Extract the (x, y) coordinate from the center of the cell holding the provided text.  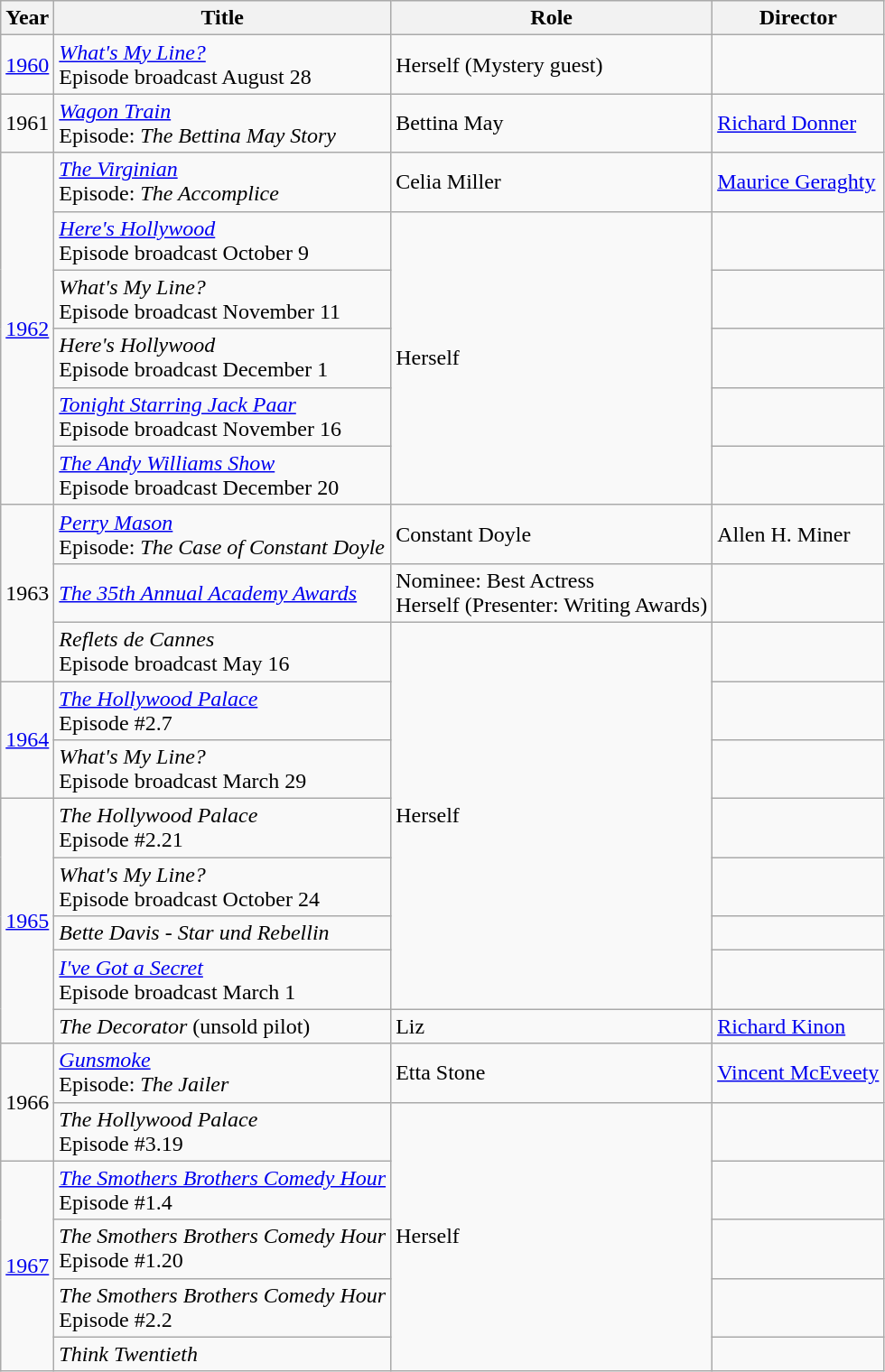
1964 (27, 739)
What's My Line?Episode broadcast March 29 (222, 769)
1961 (27, 123)
The Hollywood PalaceEpisode #3.19 (222, 1132)
The Smothers Brothers Comedy HourEpisode #1.4 (222, 1190)
GunsmokeEpisode: The Jailer (222, 1072)
Bette Davis - Star und Rebellin (222, 933)
Reflets de CannesEpisode broadcast May 16 (222, 652)
Celia Miller (552, 182)
Wagon TrainEpisode: The Bettina May Story (222, 123)
Constant Doyle (552, 534)
Liz (552, 1026)
What's My Line?Episode broadcast November 11 (222, 300)
Etta Stone (552, 1072)
Herself (Mystery guest) (552, 65)
Bettina May (552, 123)
Richard Kinon (798, 1026)
Nominee: Best ActressHerself (Presenter: Writing Awards) (552, 592)
Director (798, 18)
I've Got a SecretEpisode broadcast March 1 (222, 980)
Year (27, 18)
Role (552, 18)
The 35th Annual Academy Awards (222, 592)
The Andy Williams ShowEpisode broadcast December 20 (222, 475)
Think Twentieth (222, 1354)
What's My Line?Episode broadcast August 28 (222, 65)
Title (222, 18)
Maurice Geraghty (798, 182)
The Smothers Brothers Comedy HourEpisode #1.20 (222, 1249)
1960 (27, 65)
Here's HollywoodEpisode broadcast October 9 (222, 240)
Perry MasonEpisode: The Case of Constant Doyle (222, 534)
The Hollywood PalaceEpisode #2.7 (222, 709)
Here's HollywoodEpisode broadcast December 1 (222, 357)
Allen H. Miner (798, 534)
What's My Line?Episode broadcast October 24 (222, 886)
1967 (27, 1265)
1965 (27, 921)
The VirginianEpisode: The Accomplice (222, 182)
Vincent McEveety (798, 1072)
The Decorator (unsold pilot) (222, 1026)
The Smothers Brothers Comedy HourEpisode #2.2 (222, 1307)
1962 (27, 329)
Richard Donner (798, 123)
The Hollywood PalaceEpisode #2.21 (222, 829)
Tonight Starring Jack PaarEpisode broadcast November 16 (222, 417)
1966 (27, 1102)
1963 (27, 592)
